From the cell containing the given text, extract its center point as (x, y) coordinate. 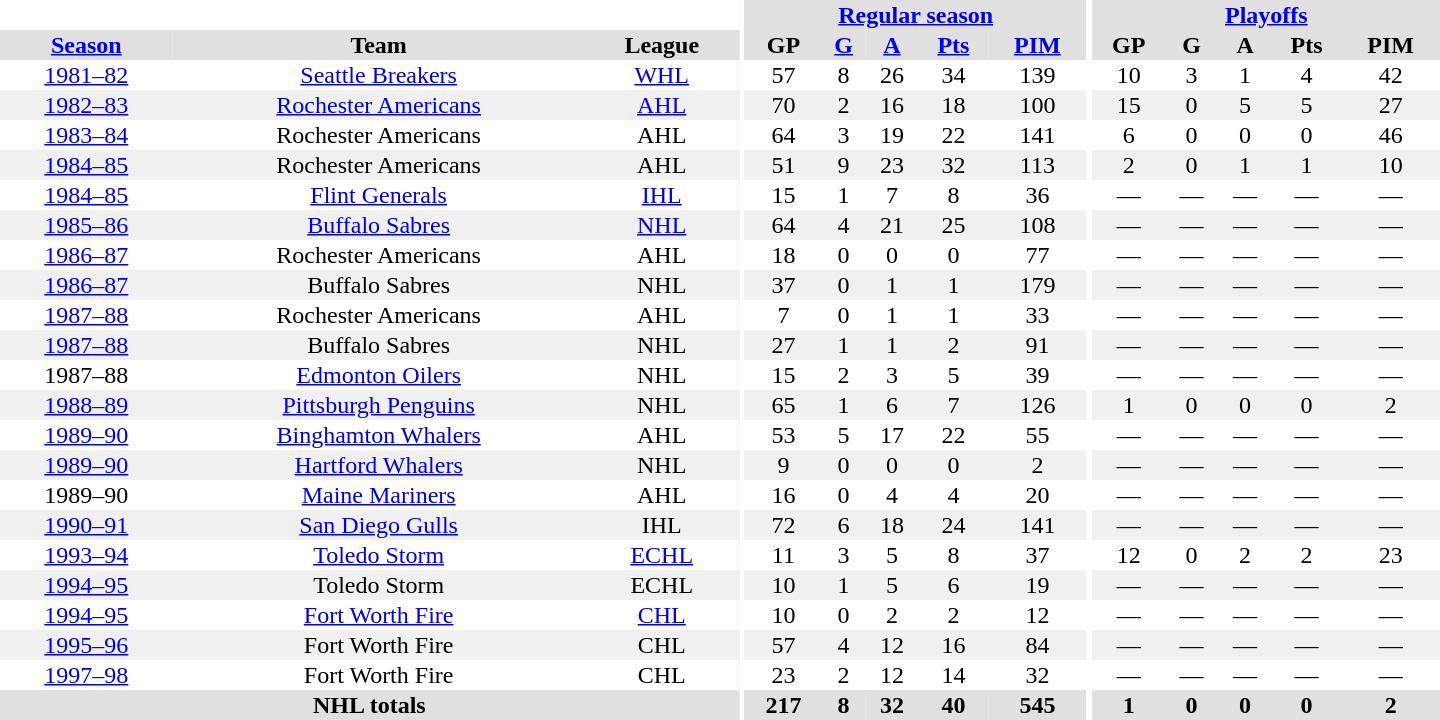
40 (954, 705)
91 (1038, 345)
San Diego Gulls (379, 525)
League (662, 45)
545 (1038, 705)
20 (1038, 495)
33 (1038, 315)
25 (954, 225)
72 (784, 525)
Pittsburgh Penguins (379, 405)
217 (784, 705)
179 (1038, 285)
17 (892, 435)
WHL (662, 75)
Edmonton Oilers (379, 375)
21 (892, 225)
46 (1390, 135)
24 (954, 525)
39 (1038, 375)
126 (1038, 405)
1983–84 (86, 135)
51 (784, 165)
1997–98 (86, 675)
70 (784, 105)
139 (1038, 75)
1981–82 (86, 75)
34 (954, 75)
Hartford Whalers (379, 465)
53 (784, 435)
84 (1038, 645)
Binghamton Whalers (379, 435)
26 (892, 75)
1988–89 (86, 405)
65 (784, 405)
Team (379, 45)
11 (784, 555)
1993–94 (86, 555)
Season (86, 45)
36 (1038, 195)
14 (954, 675)
NHL totals (370, 705)
Flint Generals (379, 195)
Seattle Breakers (379, 75)
Playoffs (1266, 15)
1982–83 (86, 105)
108 (1038, 225)
1995–96 (86, 645)
Maine Mariners (379, 495)
100 (1038, 105)
Regular season (916, 15)
1990–91 (86, 525)
77 (1038, 255)
1985–86 (86, 225)
55 (1038, 435)
113 (1038, 165)
42 (1390, 75)
